Return the [x, y] coordinate for the center point of the cell that contains the specified text.  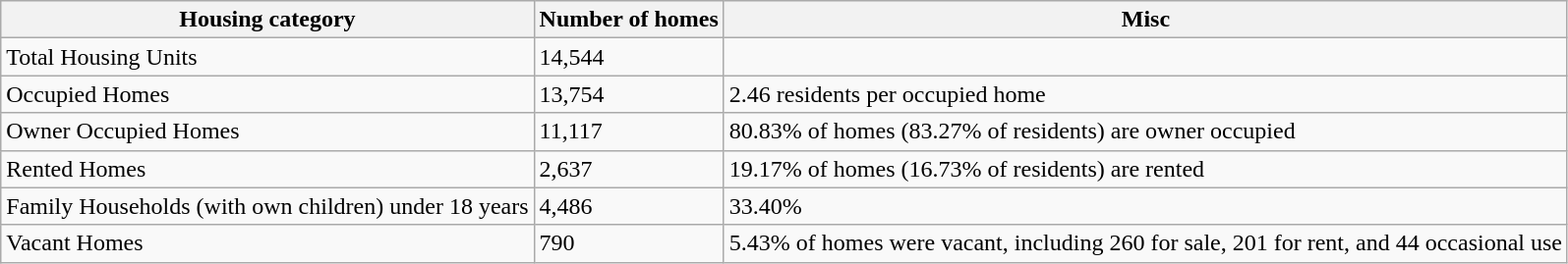
Family Households (with own children) under 18 years [267, 206]
Occupied Homes [267, 94]
2,637 [629, 169]
13,754 [629, 94]
Misc [1145, 20]
5.43% of homes were vacant, including 260 for sale, 201 for rent, and 44 occasional use [1145, 243]
Housing category [267, 20]
Number of homes [629, 20]
4,486 [629, 206]
2.46 residents per occupied home [1145, 94]
19.17% of homes (16.73% of residents) are rented [1145, 169]
11,117 [629, 132]
80.83% of homes (83.27% of residents) are owner occupied [1145, 132]
Vacant Homes [267, 243]
33.40% [1145, 206]
Owner Occupied Homes [267, 132]
14,544 [629, 57]
790 [629, 243]
Rented Homes [267, 169]
Total Housing Units [267, 57]
